Capture the cell that displays the provided text and extract its (X, Y) central coordinate. 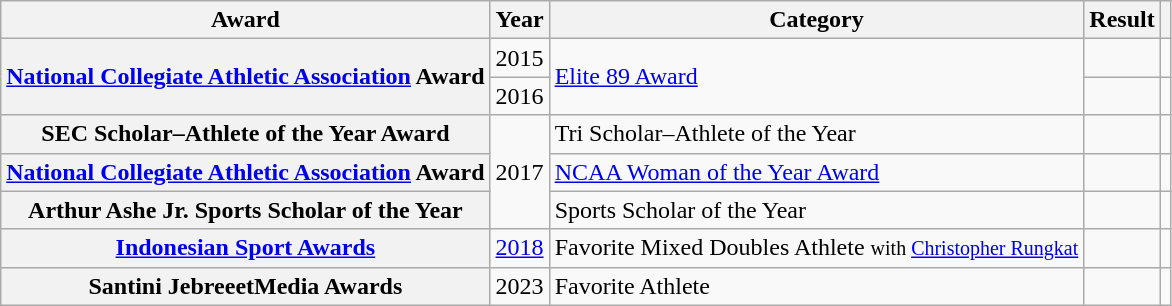
Tri Scholar–Athlete of the Year (816, 134)
Favorite Mixed Doubles Athlete with Christopher Rungkat (816, 248)
Award (246, 20)
2023 (520, 286)
2017 (520, 172)
Category (816, 20)
Year (520, 20)
Indonesian Sport Awards (246, 248)
Santini JebreeetMedia Awards (246, 286)
2015 (520, 58)
SEC Scholar–Athlete of the Year Award (246, 134)
Elite 89 Award (816, 77)
Result (1122, 20)
Arthur Ashe Jr. Sports Scholar of the Year (246, 210)
Favorite Athlete (816, 286)
Sports Scholar of the Year (816, 210)
2018 (520, 248)
2016 (520, 96)
NCAA Woman of the Year Award (816, 172)
